Capture the cell that displays the provided text and extract its (x, y) central coordinate. 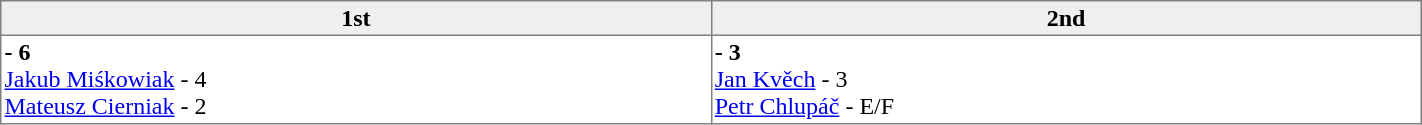
2nd (1066, 18)
- 6Jakub Miśkowiak - 4Mateusz Cierniak - 2 (356, 79)
1st (356, 18)
- 3Jan Kvěch - 3Petr Chlupáč - E/F (1066, 79)
